Provide the [x, y] coordinate of the cell's center where the given text is located.  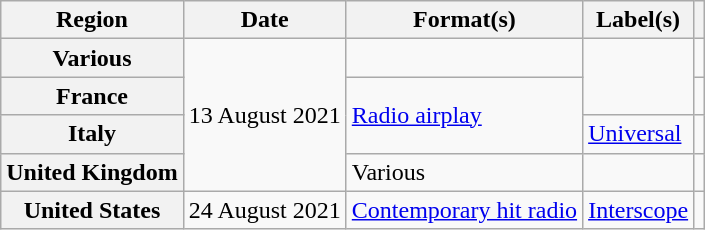
24 August 2021 [264, 210]
Label(s) [638, 20]
Format(s) [464, 20]
Region [92, 20]
Contemporary hit radio [464, 210]
France [92, 96]
Universal [638, 134]
United Kingdom [92, 172]
Radio airplay [464, 115]
Interscope [638, 210]
United States [92, 210]
13 August 2021 [264, 115]
Italy [92, 134]
Date [264, 20]
